For the text-containing cell, return its midpoint in (x, y) coordinate format. 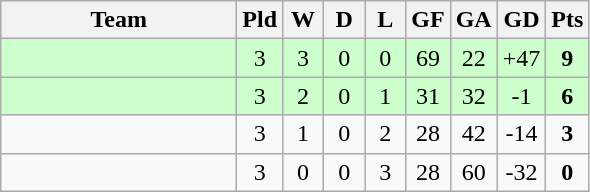
31 (428, 96)
6 (568, 96)
Pld (260, 20)
D (344, 20)
Pts (568, 20)
32 (474, 96)
GD (522, 20)
Team (119, 20)
42 (474, 134)
-1 (522, 96)
9 (568, 58)
L (386, 20)
60 (474, 172)
-14 (522, 134)
GF (428, 20)
-32 (522, 172)
W (304, 20)
GA (474, 20)
+47 (522, 58)
22 (474, 58)
69 (428, 58)
